Output the (X, Y) coordinate of the center of the cell containing the given text.  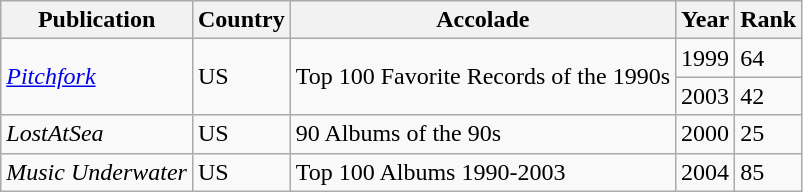
2003 (706, 96)
42 (768, 96)
Publication (97, 20)
2000 (706, 134)
Accolade (482, 20)
Top 100 Albums 1990-2003 (482, 172)
Pitchfork (97, 77)
Rank (768, 20)
Year (706, 20)
2004 (706, 172)
Music Underwater (97, 172)
25 (768, 134)
64 (768, 58)
85 (768, 172)
90 Albums of the 90s (482, 134)
1999 (706, 58)
LostAtSea (97, 134)
Country (241, 20)
Top 100 Favorite Records of the 1990s (482, 77)
